Output the (x, y) coordinate of the center of the cell containing the given text.  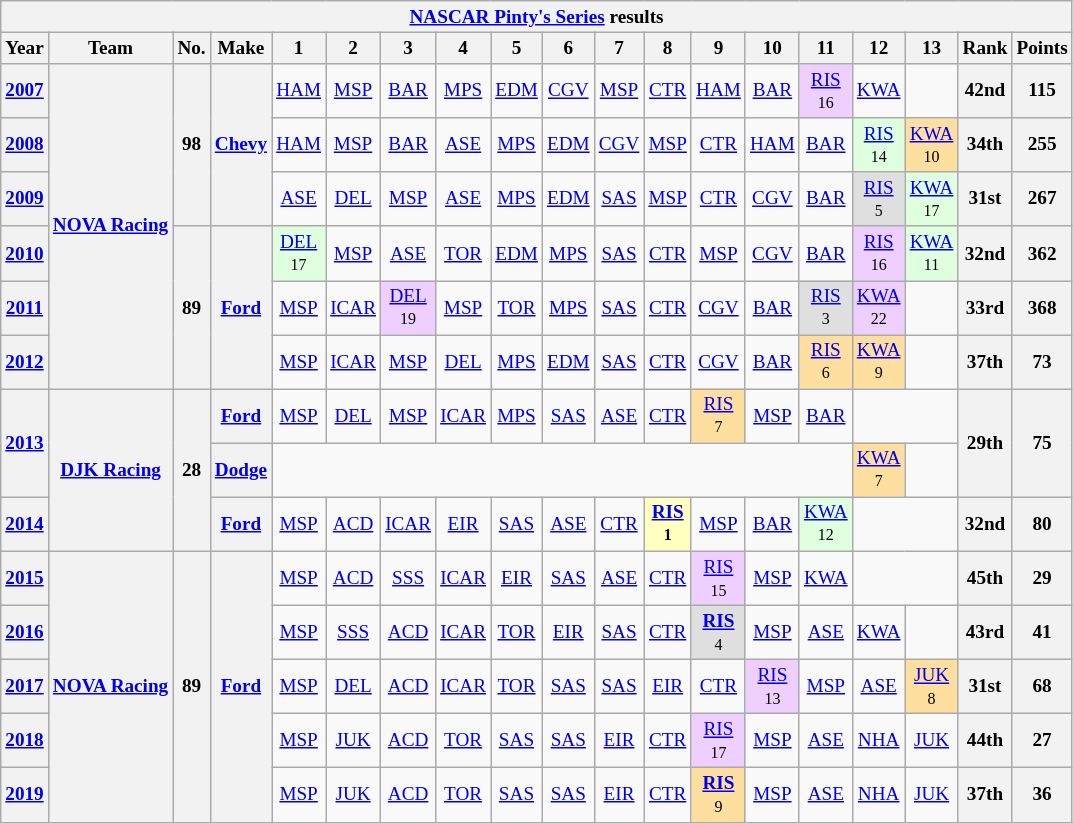
41 (1042, 632)
Year (25, 48)
RIS14 (878, 145)
NASCAR Pinty's Series results (537, 17)
6 (568, 48)
29th (985, 443)
45th (985, 578)
33rd (985, 307)
2019 (25, 795)
73 (1042, 362)
RIS4 (718, 632)
2 (354, 48)
Team (110, 48)
2012 (25, 362)
29 (1042, 578)
27 (1042, 741)
98 (192, 145)
RIS7 (718, 416)
5 (517, 48)
2009 (25, 199)
KWA7 (878, 470)
44th (985, 741)
34th (985, 145)
No. (192, 48)
2011 (25, 307)
75 (1042, 443)
DEL19 (408, 307)
RIS13 (772, 686)
10 (772, 48)
255 (1042, 145)
Points (1042, 48)
KWA10 (932, 145)
KWA22 (878, 307)
43rd (985, 632)
DEL17 (299, 253)
RIS9 (718, 795)
4 (464, 48)
2016 (25, 632)
68 (1042, 686)
2015 (25, 578)
RIS15 (718, 578)
2018 (25, 741)
KWA12 (826, 524)
362 (1042, 253)
9 (718, 48)
42nd (985, 91)
Chevy (240, 145)
267 (1042, 199)
13 (932, 48)
28 (192, 470)
KWA9 (878, 362)
RIS6 (826, 362)
KWA11 (932, 253)
KWA17 (932, 199)
Dodge (240, 470)
11 (826, 48)
Make (240, 48)
Rank (985, 48)
1 (299, 48)
7 (619, 48)
368 (1042, 307)
RIS17 (718, 741)
2013 (25, 443)
12 (878, 48)
RIS5 (878, 199)
3 (408, 48)
8 (668, 48)
2010 (25, 253)
2008 (25, 145)
80 (1042, 524)
RIS1 (668, 524)
DJK Racing (110, 470)
RIS3 (826, 307)
2007 (25, 91)
JUK8 (932, 686)
2014 (25, 524)
115 (1042, 91)
36 (1042, 795)
2017 (25, 686)
